Pinpoint the cell where the given text exists, returning its (X, Y) midpoint coordinate. 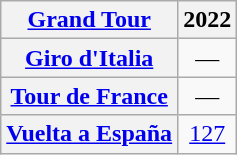
Tour de France (90, 96)
127 (208, 134)
Grand Tour (90, 20)
Giro d'Italia (90, 58)
2022 (208, 20)
Vuelta a España (90, 134)
